Pinpoint the cell where the given text exists, returning its [x, y] midpoint coordinate. 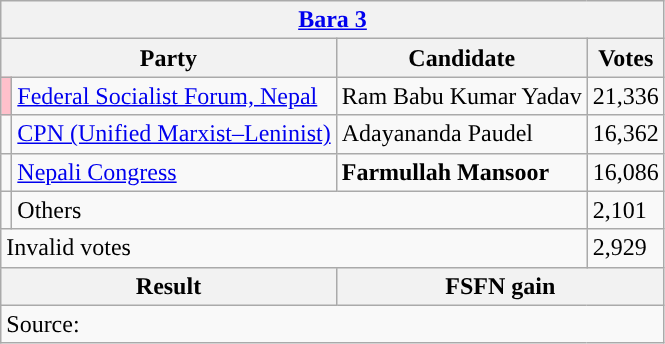
2,929 [626, 248]
Result [168, 286]
CPN (Unified Marxist–Leninist) [174, 134]
Others [300, 210]
Invalid votes [294, 248]
Adayananda Paudel [462, 134]
Ram Babu Kumar Yadav [462, 96]
16,362 [626, 134]
Candidate [462, 58]
Bara 3 [333, 20]
Nepali Congress [174, 172]
Source: [333, 324]
Party [168, 58]
Farmullah Mansoor [462, 172]
21,336 [626, 96]
2,101 [626, 210]
FSFN gain [500, 286]
16,086 [626, 172]
Federal Socialist Forum, Nepal [174, 96]
Votes [626, 58]
